Determine the [X, Y] coordinate at the center of the cell enclosing the given text.  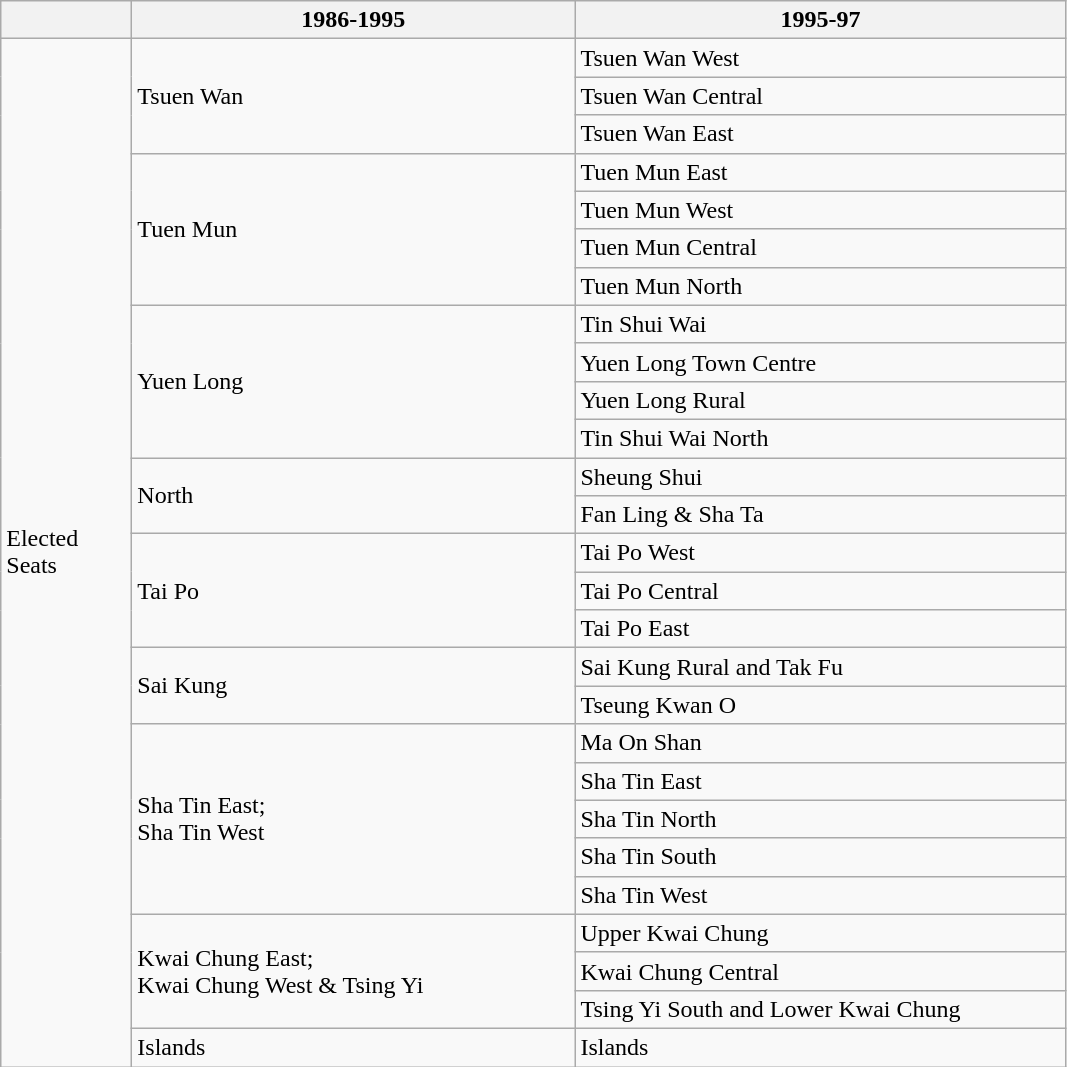
1986-1995 [354, 20]
Tsuen Wan Central [820, 96]
Yuen Long Town Centre [820, 362]
North [354, 496]
Elected Seats [66, 553]
Tuen Mun North [820, 286]
Tuen Mun Central [820, 248]
Yuen Long Rural [820, 400]
Tin Shui Wai North [820, 438]
Sha Tin South [820, 857]
Tsuen Wan [354, 96]
Fan Ling & Sha Ta [820, 515]
Tai Po East [820, 629]
Tin Shui Wai [820, 324]
Yuen Long [354, 381]
Sheung Shui [820, 477]
Tuen Mun West [820, 210]
Sha Tin West [820, 895]
Ma On Shan [820, 743]
Tseung Kwan O [820, 705]
Kwai Chung East; Kwai Chung West & Tsing Yi [354, 971]
Sha Tin North [820, 819]
Tsuen Wan East [820, 134]
Upper Kwai Chung [820, 933]
Sha Tin East; Sha Tin West [354, 819]
1995-97 [820, 20]
Tai Po [354, 591]
Tuen Mun [354, 229]
Sha Tin East [820, 781]
Kwai Chung Central [820, 971]
Tsing Yi South and Lower Kwai Chung [820, 1009]
Tsuen Wan West [820, 58]
Sai Kung Rural and Tak Fu [820, 667]
Tai Po Central [820, 591]
Tuen Mun East [820, 172]
Tai Po West [820, 553]
Sai Kung [354, 686]
